Provide the [x, y] coordinate of the cell's center where the given text is located.  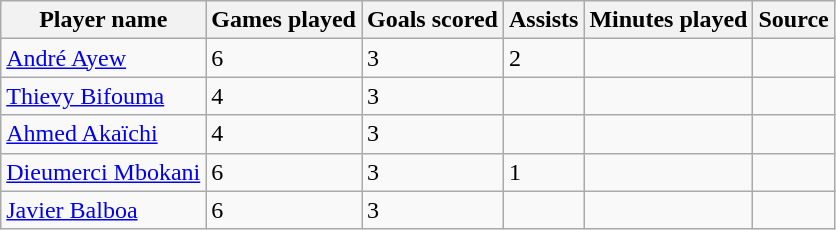
1 [543, 172]
Minutes played [668, 20]
Ahmed Akaïchi [104, 134]
2 [543, 58]
Dieumerci Mbokani [104, 172]
Games played [284, 20]
André Ayew [104, 58]
Thievy Bifouma [104, 96]
Source [794, 20]
Player name [104, 20]
Javier Balboa [104, 210]
Goals scored [433, 20]
Assists [543, 20]
